Scan for the cell matching the given text and deliver its (X, Y) coordinate at center. 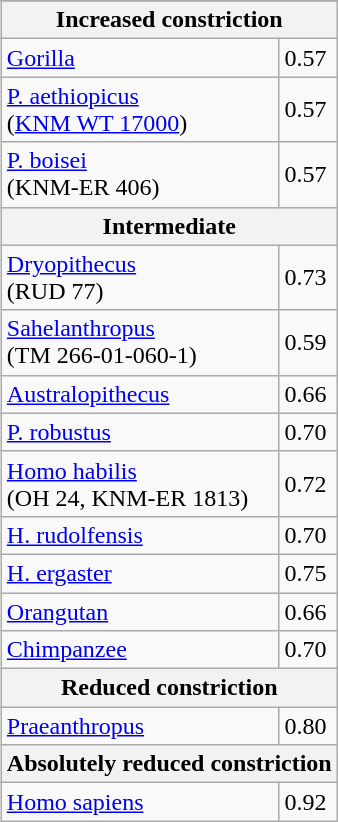
P. aethiopicus(KNM WT 17000) (140, 110)
Praeanthropus (140, 726)
Chimpanzee (140, 650)
0.80 (308, 726)
0.59 (308, 342)
P. robustus (140, 432)
H. ergaster (140, 573)
Australopithecus (140, 394)
Increased constriction (169, 20)
Reduced constriction (169, 688)
Absolutely reduced constriction (169, 764)
0.72 (308, 484)
Sahelanthropus(TM 266-01-060-1) (140, 342)
Gorilla (140, 58)
Homo sapiens (140, 802)
P. boisei(KNM-ER 406) (140, 174)
Dryopithecus(RUD 77) (140, 278)
0.92 (308, 802)
0.73 (308, 278)
0.75 (308, 573)
Intermediate (169, 226)
Homo habilis(OH 24, KNM-ER 1813) (140, 484)
Orangutan (140, 611)
H. rudolfensis (140, 535)
